For the text-containing cell, return its midpoint in (X, Y) coordinate format. 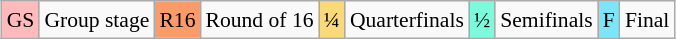
Group stage (96, 20)
¼ (332, 20)
F (609, 20)
Quarterfinals (407, 20)
Final (648, 20)
Round of 16 (260, 20)
Semifinals (546, 20)
GS (21, 20)
R16 (177, 20)
½ (482, 20)
